From the cell containing the given text, extract its center point as [x, y] coordinate. 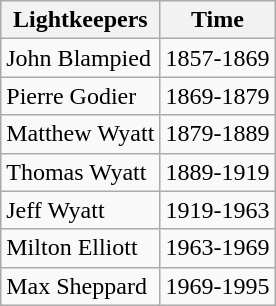
Time [218, 20]
1857-1869 [218, 58]
Pierre Godier [80, 96]
1879-1889 [218, 134]
1869-1879 [218, 96]
Lightkeepers [80, 20]
1963-1969 [218, 248]
Milton Elliott [80, 248]
1889-1919 [218, 172]
Max Sheppard [80, 286]
1919-1963 [218, 210]
Thomas Wyatt [80, 172]
1969-1995 [218, 286]
Matthew Wyatt [80, 134]
John Blampied [80, 58]
Jeff Wyatt [80, 210]
